Return [x, y] of the center of cell containing provided text 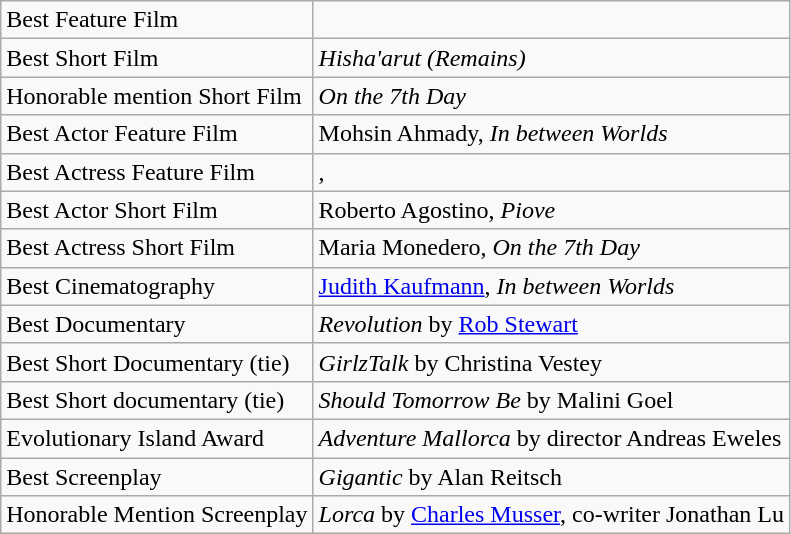
Evolutionary Island Award [157, 438]
Adventure Mallorca by director Andreas Eweles [551, 438]
Best Short documentary (tie) [157, 400]
Best Actress Feature Film [157, 172]
Best Cinematography [157, 286]
Judith Kaufmann, In between Worlds [551, 286]
Maria Monedero, On the 7th Day [551, 248]
Should Tomorrow Be by Malini Goel [551, 400]
GirlzTalk by Christina Vestey [551, 362]
Lorca by Charles Musser, co-writer Jonathan Lu [551, 515]
Honorable Mention Screenplay [157, 515]
Best Actor Feature Film [157, 134]
Best Documentary [157, 324]
Roberto Agostino, Piove [551, 210]
Best Actress Short Film [157, 248]
Revolution by Rob Stewart [551, 324]
Best Screenplay [157, 477]
Best Short Documentary (tie) [157, 362]
On the 7th Day [551, 96]
Gigantic by Alan Reitsch [551, 477]
Best Actor Short Film [157, 210]
Honorable mention Short Film [157, 96]
Best Feature Film [157, 20]
Best Short Film [157, 58]
, [551, 172]
Mohsin Ahmady, In between Worlds [551, 134]
Hisha'arut (Remains) [551, 58]
